Return (X, Y) of the center of cell containing provided text 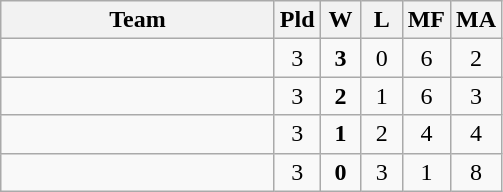
Team (138, 20)
W (340, 20)
MF (426, 20)
L (382, 20)
8 (476, 172)
Pld (297, 20)
MA (476, 20)
